From the cell containing the given text, extract its center point as (X, Y) coordinate. 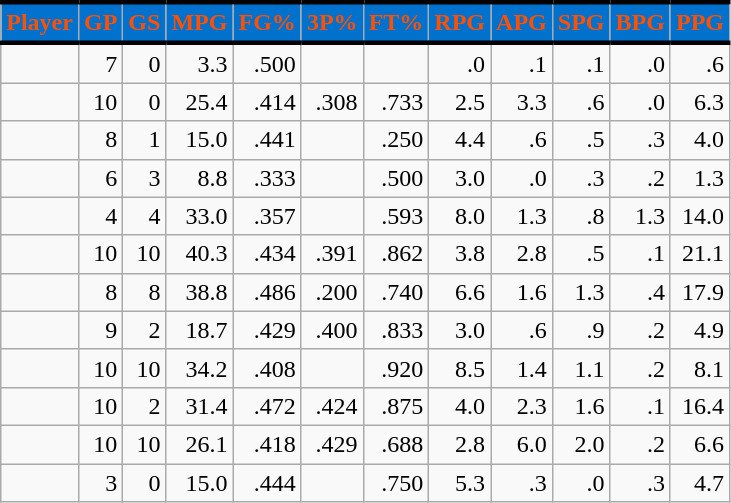
.200 (332, 292)
.593 (396, 216)
.308 (332, 102)
40.3 (200, 254)
2.3 (522, 406)
.750 (396, 483)
.333 (267, 178)
.486 (267, 292)
.4 (640, 292)
GP (100, 22)
33.0 (200, 216)
18.7 (200, 330)
FT% (396, 22)
25.4 (200, 102)
6 (100, 178)
34.2 (200, 368)
.8 (581, 216)
FG% (267, 22)
.733 (396, 102)
PPG (700, 22)
26.1 (200, 444)
1 (144, 140)
.472 (267, 406)
17.9 (700, 292)
BPG (640, 22)
APG (522, 22)
.9 (581, 330)
1.1 (581, 368)
31.4 (200, 406)
.862 (396, 254)
5.3 (460, 483)
8.8 (200, 178)
.357 (267, 216)
6.0 (522, 444)
3P% (332, 22)
16.4 (700, 406)
8.1 (700, 368)
8.5 (460, 368)
38.8 (200, 292)
4.4 (460, 140)
SPG (581, 22)
.740 (396, 292)
.250 (396, 140)
GS (144, 22)
.434 (267, 254)
.441 (267, 140)
.424 (332, 406)
.444 (267, 483)
4.9 (700, 330)
1.4 (522, 368)
.833 (396, 330)
2.5 (460, 102)
14.0 (700, 216)
.920 (396, 368)
2.0 (581, 444)
.418 (267, 444)
.391 (332, 254)
.400 (332, 330)
7 (100, 63)
Player (40, 22)
9 (100, 330)
21.1 (700, 254)
.688 (396, 444)
.408 (267, 368)
MPG (200, 22)
3.8 (460, 254)
RPG (460, 22)
6.3 (700, 102)
.875 (396, 406)
4.7 (700, 483)
8.0 (460, 216)
.414 (267, 102)
